Scan for the cell matching the given text and deliver its (x, y) coordinate at center. 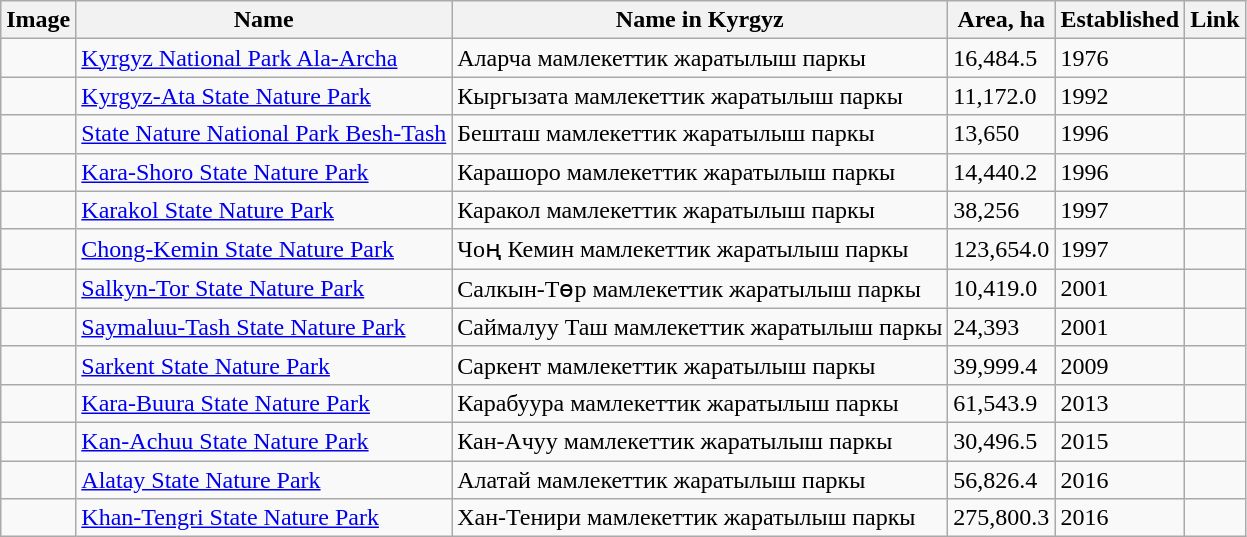
Salkyn-Tor State Nature Park (264, 289)
275,800.3 (1002, 518)
2015 (1120, 441)
13,650 (1002, 134)
Khan-Tengri State Nature Park (264, 518)
30,496.5 (1002, 441)
123,654.0 (1002, 249)
Established (1120, 20)
38,256 (1002, 210)
Kara-Buura State Nature Park (264, 403)
Алатай мамлекеттик жаратылыш паркы (700, 479)
Image (38, 20)
Kan-Achuu State Nature Park (264, 441)
Салкын-Төр мамлекеттик жаратылыш паркы (700, 289)
56,826.4 (1002, 479)
2013 (1120, 403)
Каракол мамлекеттик жаратылыш паркы (700, 210)
Link (1215, 20)
Karakol State Nature Park (264, 210)
24,393 (1002, 327)
Бешташ мамлекеттик жаратылыш паркы (700, 134)
Area, ha (1002, 20)
Sarkent State Nature Park (264, 365)
Саймалуу Таш мамлекеттик жаратылыш паркы (700, 327)
Name (264, 20)
11,172.0 (1002, 96)
Чоң Кемин мамлекеттик жаратылыш паркы (700, 249)
61,543.9 (1002, 403)
Саркент мамлекеттик жаратылыш паркы (700, 365)
Alatay State Nature Park (264, 479)
Kyrgyz-Ata State Nature Park (264, 96)
Kara-Shoro State Nature Park (264, 172)
14,440.2 (1002, 172)
Saymaluu-Tash State Nature Park (264, 327)
16,484.5 (1002, 58)
Кыргызата мамлекеттик жаратылыш паркы (700, 96)
Chong-Kemin State Nature Park (264, 249)
39,999.4 (1002, 365)
1976 (1120, 58)
2009 (1120, 365)
Kyrgyz National Park Ala-Archa (264, 58)
State Nature National Park Besh-Tash (264, 134)
10,419.0 (1002, 289)
Карабуура мамлекеттик жаратылыш паркы (700, 403)
Аларча мамлекеттик жаратылыш паркы (700, 58)
1992 (1120, 96)
Хан-Тенири мамлекеттик жаратылыш паркы (700, 518)
Кан-Ачуу мамлекеттик жаратылыш паркы (700, 441)
Карашоро мамлекеттик жаратылыш паркы (700, 172)
Name in Kyrgyz (700, 20)
